Return (X, Y) of the center of cell containing provided text 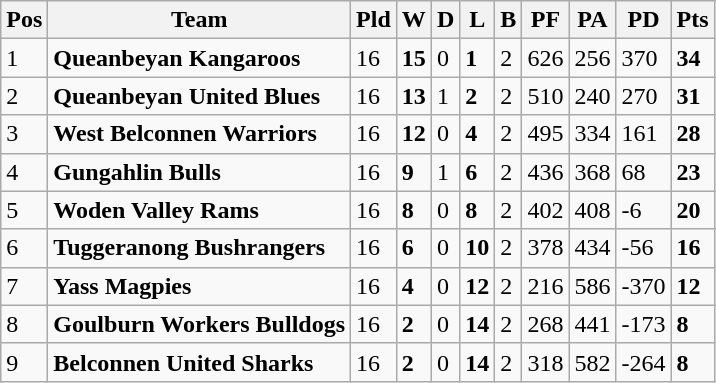
Pts (692, 20)
-56 (644, 248)
402 (546, 210)
510 (546, 96)
5 (24, 210)
441 (592, 324)
3 (24, 134)
Pos (24, 20)
Queanbeyan Kangaroos (200, 58)
626 (546, 58)
31 (692, 96)
318 (546, 362)
Team (200, 20)
W (414, 20)
378 (546, 248)
Tuggeranong Bushrangers (200, 248)
68 (644, 172)
408 (592, 210)
Gungahlin Bulls (200, 172)
-264 (644, 362)
Pld (374, 20)
Goulburn Workers Bulldogs (200, 324)
20 (692, 210)
10 (478, 248)
Queanbeyan United Blues (200, 96)
Yass Magpies (200, 286)
15 (414, 58)
436 (546, 172)
240 (592, 96)
B (508, 20)
-370 (644, 286)
L (478, 20)
256 (592, 58)
23 (692, 172)
Belconnen United Sharks (200, 362)
582 (592, 362)
West Belconnen Warriors (200, 134)
368 (592, 172)
216 (546, 286)
495 (546, 134)
D (445, 20)
-6 (644, 210)
28 (692, 134)
PD (644, 20)
586 (592, 286)
13 (414, 96)
-173 (644, 324)
434 (592, 248)
270 (644, 96)
161 (644, 134)
268 (546, 324)
34 (692, 58)
334 (592, 134)
370 (644, 58)
7 (24, 286)
Woden Valley Rams (200, 210)
PF (546, 20)
PA (592, 20)
